From the cell containing the given text, extract its center point as (X, Y) coordinate. 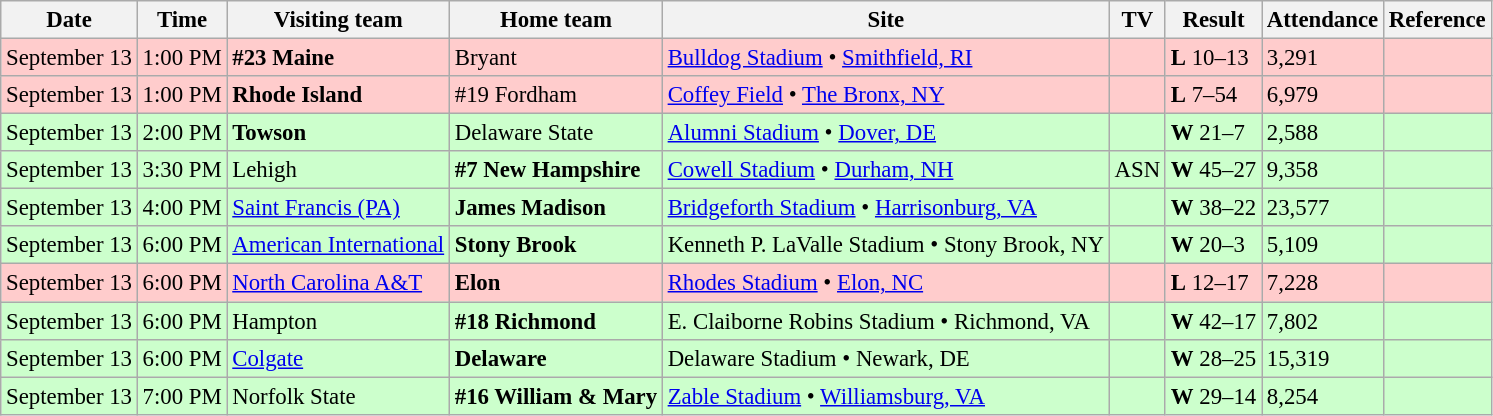
Attendance (1323, 20)
2,588 (1323, 133)
L 12–17 (1213, 283)
Rhode Island (338, 95)
5,109 (1323, 245)
Delaware (556, 358)
7,802 (1323, 321)
Time (182, 20)
15,319 (1323, 358)
Elon (556, 283)
W 21–7 (1213, 133)
4:00 PM (182, 208)
7,228 (1323, 283)
#7 New Hampshire (556, 170)
Visiting team (338, 20)
Lehigh (338, 170)
#19 Fordham (556, 95)
W 38–22 (1213, 208)
Date (69, 20)
Delaware Stadium • Newark, DE (886, 358)
Towson (338, 133)
Stony Brook (556, 245)
Cowell Stadium • Durham, NH (886, 170)
Alumni Stadium • Dover, DE (886, 133)
Reference (1437, 20)
W 29–14 (1213, 396)
W 42–17 (1213, 321)
E. Claiborne Robins Stadium • Richmond, VA (886, 321)
Result (1213, 20)
7:00 PM (182, 396)
Rhodes Stadium • Elon, NC (886, 283)
#23 Maine (338, 58)
L 7–54 (1213, 95)
American International (338, 245)
Bridgeforth Stadium • Harrisonburg, VA (886, 208)
Saint Francis (PA) (338, 208)
TV (1137, 20)
Zable Stadium • Williamsburg, VA (886, 396)
Home team (556, 20)
ASN (1137, 170)
Site (886, 20)
Kenneth P. LaValle Stadium • Stony Brook, NY (886, 245)
6,979 (1323, 95)
#16 William & Mary (556, 396)
W 20–3 (1213, 245)
Norfolk State (338, 396)
Bulldog Stadium • Smithfield, RI (886, 58)
W 28–25 (1213, 358)
L 10–13 (1213, 58)
8,254 (1323, 396)
23,577 (1323, 208)
3,291 (1323, 58)
Bryant (556, 58)
Delaware State (556, 133)
2:00 PM (182, 133)
3:30 PM (182, 170)
Hampton (338, 321)
Colgate (338, 358)
#18 Richmond (556, 321)
Coffey Field • The Bronx, NY (886, 95)
James Madison (556, 208)
9,358 (1323, 170)
W 45–27 (1213, 170)
North Carolina A&T (338, 283)
